Return (x, y) of the center of cell containing provided text 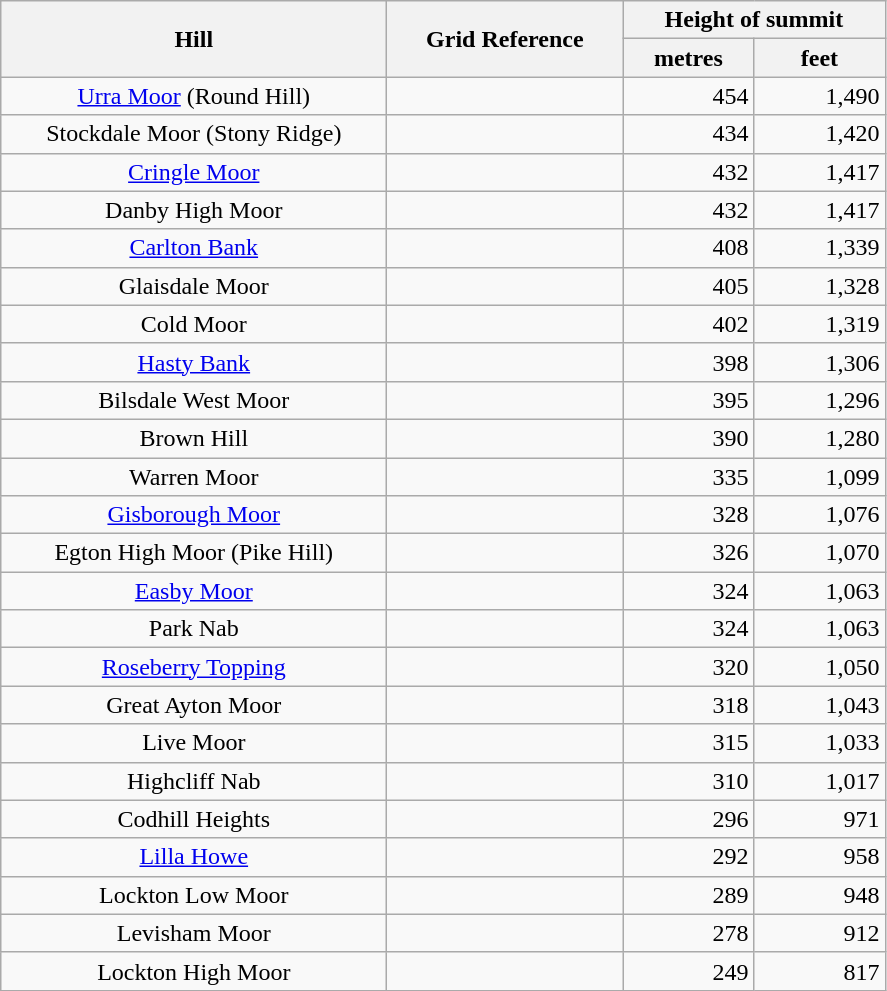
1,306 (820, 362)
Great Ayton Moor (194, 705)
Carlton Bank (194, 248)
292 (688, 857)
Stockdale Moor (Stony Ridge) (194, 134)
Levisham Moor (194, 933)
296 (688, 819)
1,099 (820, 477)
Gisborough Moor (194, 515)
Glaisdale Moor (194, 286)
328 (688, 515)
Easby Moor (194, 591)
Urra Moor (Round Hill) (194, 96)
454 (688, 96)
326 (688, 553)
Cold Moor (194, 324)
390 (688, 438)
Cringle Moor (194, 172)
1,070 (820, 553)
Egton High Moor (Pike Hill) (194, 553)
1,328 (820, 286)
1,050 (820, 667)
912 (820, 933)
320 (688, 667)
Brown Hill (194, 438)
1,017 (820, 781)
408 (688, 248)
Height of summit (754, 20)
1,296 (820, 400)
395 (688, 400)
Codhill Heights (194, 819)
metres (688, 58)
Danby High Moor (194, 210)
817 (820, 971)
1,076 (820, 515)
Live Moor (194, 743)
289 (688, 895)
315 (688, 743)
1,280 (820, 438)
971 (820, 819)
310 (688, 781)
feet (820, 58)
1,033 (820, 743)
Hill (194, 39)
398 (688, 362)
1,319 (820, 324)
1,043 (820, 705)
1,490 (820, 96)
Bilsdale West Moor (194, 400)
Lockton Low Moor (194, 895)
335 (688, 477)
Lilla Howe (194, 857)
948 (820, 895)
Hasty Bank (194, 362)
Lockton High Moor (194, 971)
Highcliff Nab (194, 781)
Park Nab (194, 629)
1,339 (820, 248)
318 (688, 705)
405 (688, 286)
Grid Reference (505, 39)
278 (688, 933)
Warren Moor (194, 477)
1,420 (820, 134)
Roseberry Topping (194, 667)
249 (688, 971)
434 (688, 134)
958 (820, 857)
402 (688, 324)
